Detect which cell encompasses the target text, then output its [X, Y] center coordinate. 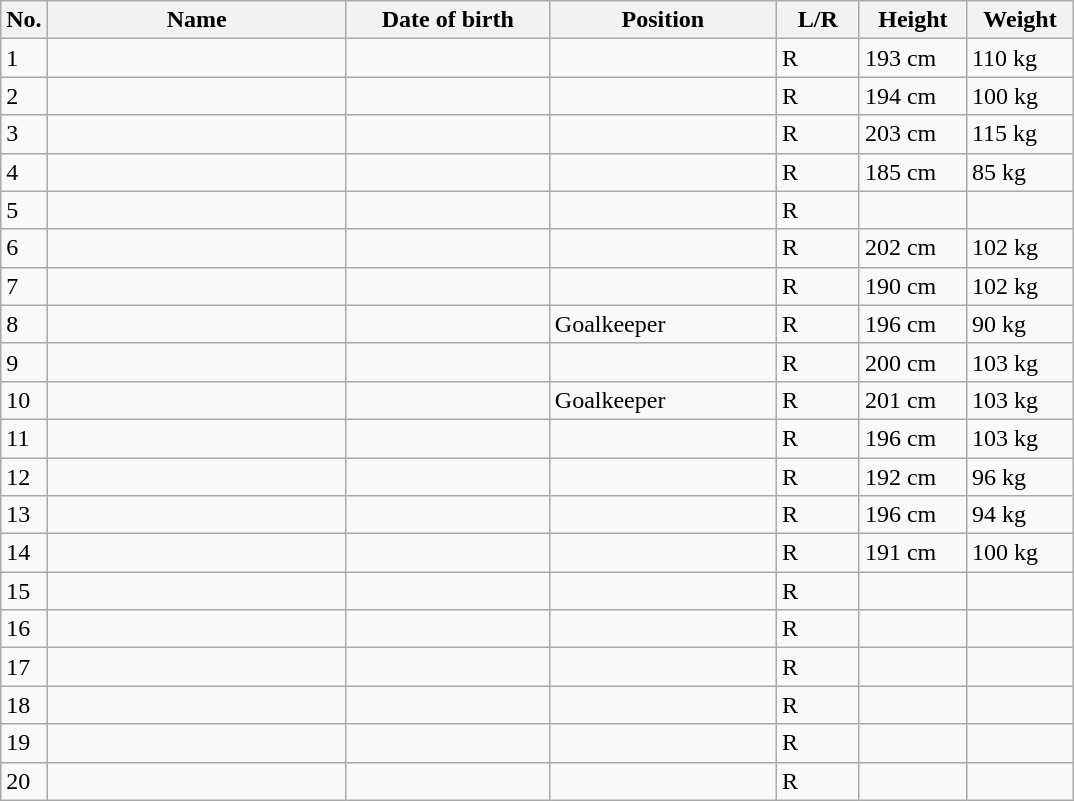
Name [196, 20]
191 cm [912, 553]
85 kg [1020, 172]
18 [24, 705]
Date of birth [448, 20]
Height [912, 20]
3 [24, 134]
2 [24, 96]
13 [24, 515]
L/R [818, 20]
4 [24, 172]
193 cm [912, 58]
90 kg [1020, 324]
185 cm [912, 172]
94 kg [1020, 515]
8 [24, 324]
9 [24, 362]
194 cm [912, 96]
202 cm [912, 248]
17 [24, 667]
16 [24, 629]
110 kg [1020, 58]
1 [24, 58]
192 cm [912, 477]
19 [24, 743]
96 kg [1020, 477]
201 cm [912, 400]
Weight [1020, 20]
No. [24, 20]
203 cm [912, 134]
20 [24, 781]
7 [24, 286]
6 [24, 248]
11 [24, 438]
14 [24, 553]
115 kg [1020, 134]
200 cm [912, 362]
10 [24, 400]
15 [24, 591]
190 cm [912, 286]
Position [662, 20]
12 [24, 477]
5 [24, 210]
